Determine the (X, Y) coordinate at the center of the cell enclosing the given text.  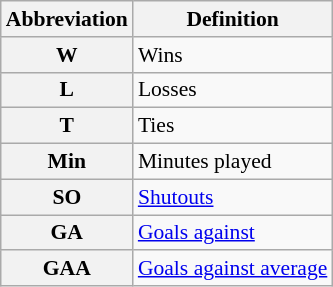
W (67, 55)
Min (67, 162)
Shutouts (233, 197)
Minutes played (233, 162)
Ties (233, 126)
Wins (233, 55)
SO (67, 197)
GAA (67, 269)
Goals against average (233, 269)
Abbreviation (67, 19)
T (67, 126)
Losses (233, 90)
GA (67, 233)
L (67, 90)
Goals against (233, 233)
Definition (233, 19)
